Output the [x, y] coordinate of the center of the cell containing the given text.  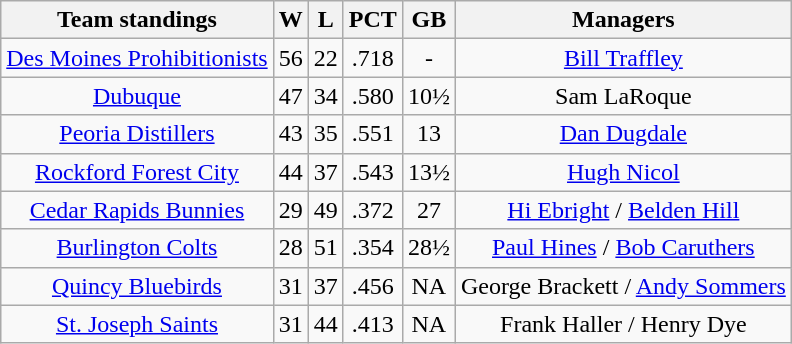
56 [290, 58]
29 [290, 210]
35 [326, 134]
10½ [428, 96]
Quincy Bluebirds [137, 286]
.718 [372, 58]
Cedar Rapids Bunnies [137, 210]
Sam LaRoque [623, 96]
Paul Hines / Bob Caruthers [623, 248]
Rockford Forest City [137, 172]
49 [326, 210]
- [428, 58]
Hi Ebright / Belden Hill [623, 210]
W [290, 20]
GB [428, 20]
George Brackett / Andy Sommers [623, 286]
13½ [428, 172]
Frank Haller / Henry Dye [623, 324]
Managers [623, 20]
22 [326, 58]
Dan Dugdale [623, 134]
.456 [372, 286]
L [326, 20]
Burlington Colts [137, 248]
.580 [372, 96]
Des Moines Prohibitionists [137, 58]
Team standings [137, 20]
28½ [428, 248]
34 [326, 96]
27 [428, 210]
.354 [372, 248]
.413 [372, 324]
.543 [372, 172]
PCT [372, 20]
Hugh Nicol [623, 172]
47 [290, 96]
51 [326, 248]
28 [290, 248]
.372 [372, 210]
13 [428, 134]
St. Joseph Saints [137, 324]
Bill Traffley [623, 58]
Dubuque [137, 96]
Peoria Distillers [137, 134]
43 [290, 134]
.551 [372, 134]
